Identify which cell holds the provided text, then report its (X, Y) central coordinate. 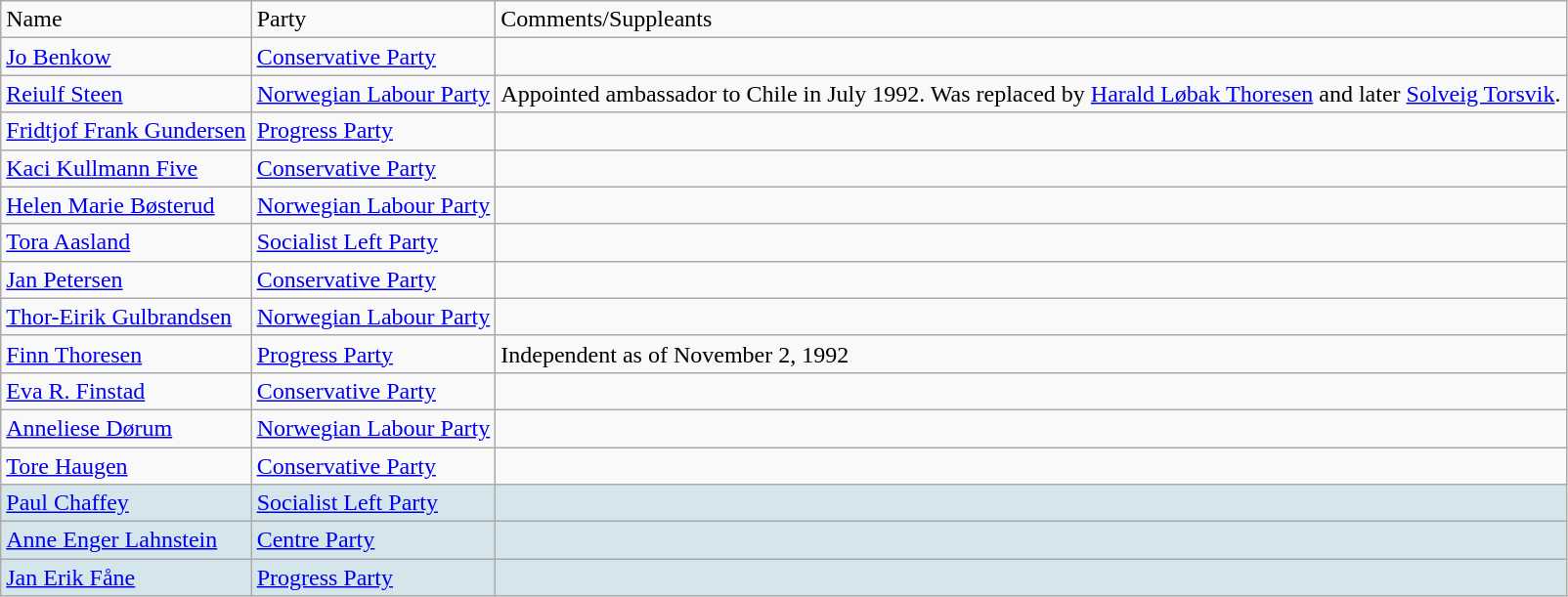
Anneliese Dørum (126, 428)
Centre Party (373, 540)
Reiulf Steen (126, 94)
Kaci Kullmann Five (126, 168)
Fridtjof Frank Gundersen (126, 131)
Name (126, 20)
Party (373, 20)
Jan Erik Fåne (126, 577)
Helen Marie Bøsterud (126, 205)
Thor-Eirik Gulbrandsen (126, 317)
Tora Aasland (126, 242)
Independent as of November 2, 1992 (1030, 354)
Jo Benkow (126, 57)
Tore Haugen (126, 466)
Anne Enger Lahnstein (126, 540)
Paul Chaffey (126, 503)
Eva R. Finstad (126, 391)
Finn Thoresen (126, 354)
Appointed ambassador to Chile in July 1992. Was replaced by Harald Løbak Thoresen and later Solveig Torsvik. (1030, 94)
Jan Petersen (126, 279)
Comments/Suppleants (1030, 20)
